Return the [x, y] coordinate for the center point of the cell that contains the specified text.  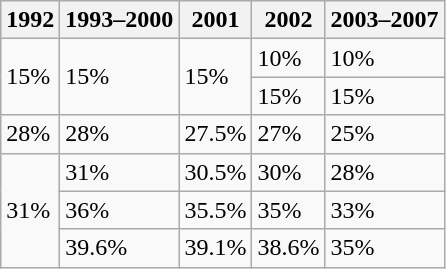
2001 [216, 20]
33% [384, 210]
38.6% [288, 248]
35.5% [216, 210]
1993–2000 [120, 20]
2003–2007 [384, 20]
27% [288, 134]
39.6% [120, 248]
30.5% [216, 172]
36% [120, 210]
27.5% [216, 134]
30% [288, 172]
39.1% [216, 248]
25% [384, 134]
1992 [30, 20]
2002 [288, 20]
